Output the (X, Y) coordinate of the center of the cell containing the given text.  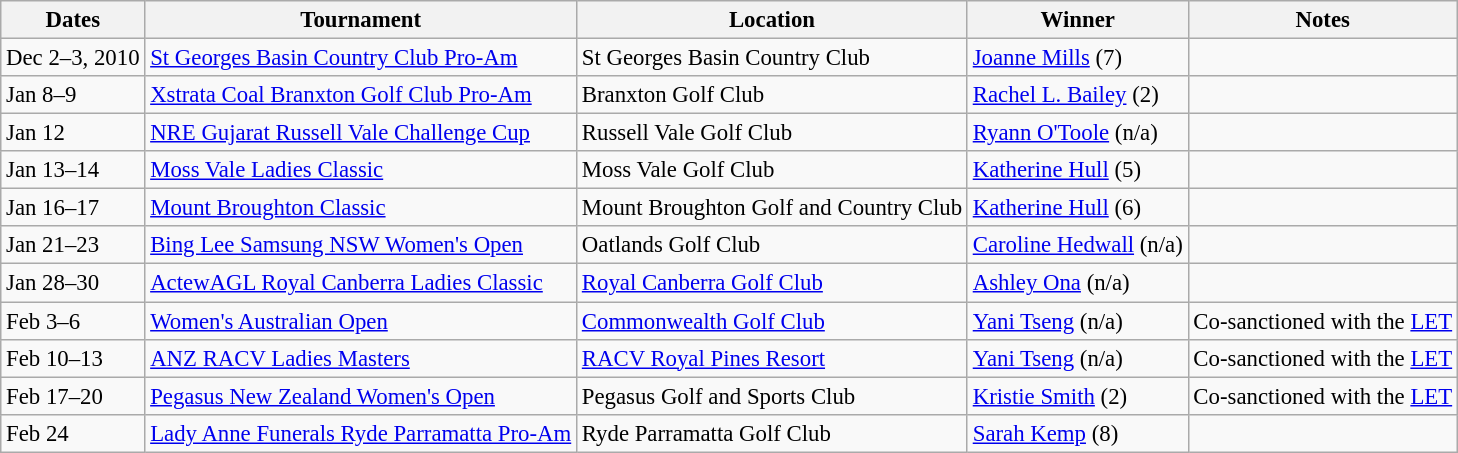
Feb 17–20 (73, 396)
Mount Broughton Golf and Country Club (772, 208)
ANZ RACV Ladies Masters (361, 358)
Mount Broughton Classic (361, 208)
Rachel L. Bailey (2) (1078, 95)
Tournament (361, 20)
Joanne Mills (7) (1078, 58)
Moss Vale Golf Club (772, 170)
Dates (73, 20)
Katherine Hull (6) (1078, 208)
Dec 2–3, 2010 (73, 58)
Oatlands Golf Club (772, 245)
Sarah Kemp (8) (1078, 433)
Ryde Parramatta Golf Club (772, 433)
Ashley Ona (n/a) (1078, 283)
Bing Lee Samsung NSW Women's Open (361, 245)
Kristie Smith (2) (1078, 396)
St Georges Basin Country Club (772, 58)
Jan 12 (73, 133)
Lady Anne Funerals Ryde Parramatta Pro-Am (361, 433)
Notes (1322, 20)
Branxton Golf Club (772, 95)
Women's Australian Open (361, 321)
Feb 10–13 (73, 358)
Katherine Hull (5) (1078, 170)
Winner (1078, 20)
NRE Gujarat Russell Vale Challenge Cup (361, 133)
Jan 16–17 (73, 208)
Pegasus New Zealand Women's Open (361, 396)
Royal Canberra Golf Club (772, 283)
Location (772, 20)
Ryann O'Toole (n/a) (1078, 133)
ActewAGL Royal Canberra Ladies Classic (361, 283)
Jan 28–30 (73, 283)
St Georges Basin Country Club Pro-Am (361, 58)
Caroline Hedwall (n/a) (1078, 245)
Russell Vale Golf Club (772, 133)
Jan 8–9 (73, 95)
Moss Vale Ladies Classic (361, 170)
Pegasus Golf and Sports Club (772, 396)
Jan 13–14 (73, 170)
Xstrata Coal Branxton Golf Club Pro-Am (361, 95)
Jan 21–23 (73, 245)
Feb 3–6 (73, 321)
Feb 24 (73, 433)
RACV Royal Pines Resort (772, 358)
Commonwealth Golf Club (772, 321)
